Provide the (X, Y) coordinate of the cell's center where the given text is located.  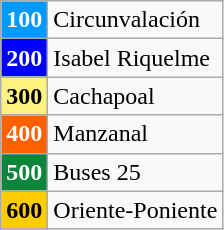
600 (24, 210)
400 (24, 134)
100 (24, 20)
Isabel Riquelme (136, 58)
300 (24, 96)
Circunvalación (136, 20)
500 (24, 172)
Buses 25 (136, 172)
Manzanal (136, 134)
Cachapoal (136, 96)
200 (24, 58)
Oriente-Poniente (136, 210)
